Capture the cell that displays the provided text and extract its [X, Y] central coordinate. 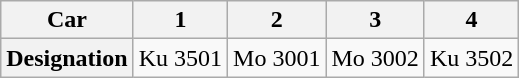
Car [67, 20]
3 [375, 20]
Ku 3502 [471, 58]
4 [471, 20]
Mo 3001 [277, 58]
Mo 3002 [375, 58]
Ku 3501 [180, 58]
Designation [67, 58]
2 [277, 20]
1 [180, 20]
